Output the [x, y] coordinate of the center of the cell containing the given text.  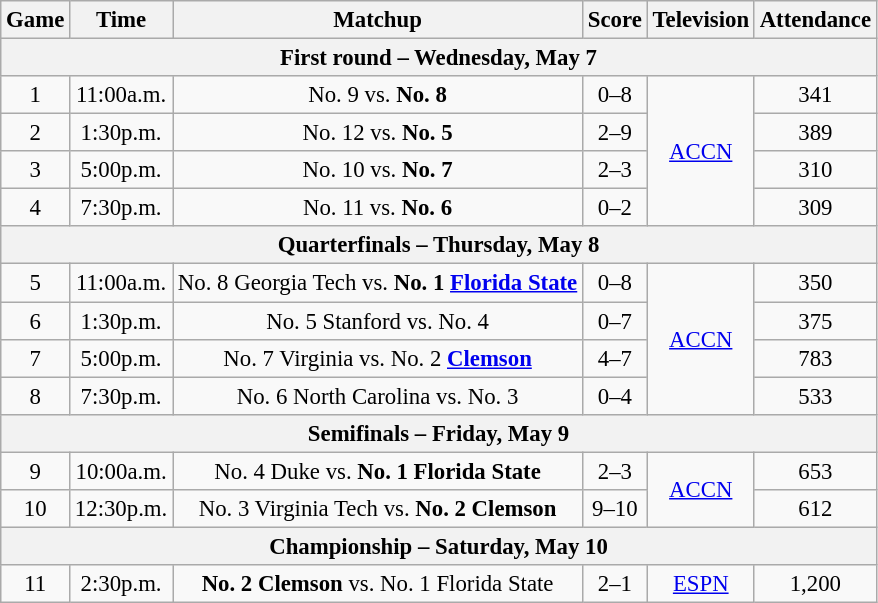
309 [815, 208]
First round – Wednesday, May 7 [439, 58]
10:00a.m. [122, 471]
No. 10 vs. No. 7 [378, 170]
No. 6 North Carolina vs. No. 3 [378, 396]
ESPN [700, 584]
No. 8 Georgia Tech vs. No. 1 Florida State [378, 283]
389 [815, 133]
4–7 [616, 358]
No. 7 Virginia vs. No. 2 Clemson [378, 358]
9–10 [616, 509]
375 [815, 321]
9 [36, 471]
653 [815, 471]
Television [700, 20]
8 [36, 396]
4 [36, 208]
Game [36, 20]
7 [36, 358]
1 [36, 95]
Attendance [815, 20]
No. 4 Duke vs. No. 1 Florida State [378, 471]
5 [36, 283]
1,200 [815, 584]
No. 9 vs. No. 8 [378, 95]
Time [122, 20]
341 [815, 95]
612 [815, 509]
3 [36, 170]
No. 2 Clemson vs. No. 1 Florida State [378, 584]
No. 11 vs. No. 6 [378, 208]
Semifinals – Friday, May 9 [439, 433]
Score [616, 20]
Matchup [378, 20]
2–1 [616, 584]
350 [815, 283]
2:30p.m. [122, 584]
0–4 [616, 396]
2 [36, 133]
310 [815, 170]
No. 3 Virginia Tech vs. No. 2 Clemson [378, 509]
783 [815, 358]
6 [36, 321]
0–7 [616, 321]
Championship – Saturday, May 10 [439, 546]
Quarterfinals – Thursday, May 8 [439, 245]
No. 12 vs. No. 5 [378, 133]
2–9 [616, 133]
12:30p.m. [122, 509]
10 [36, 509]
No. 5 Stanford vs. No. 4 [378, 321]
11 [36, 584]
533 [815, 396]
0–2 [616, 208]
